Return [x, y] of the center of cell containing provided text 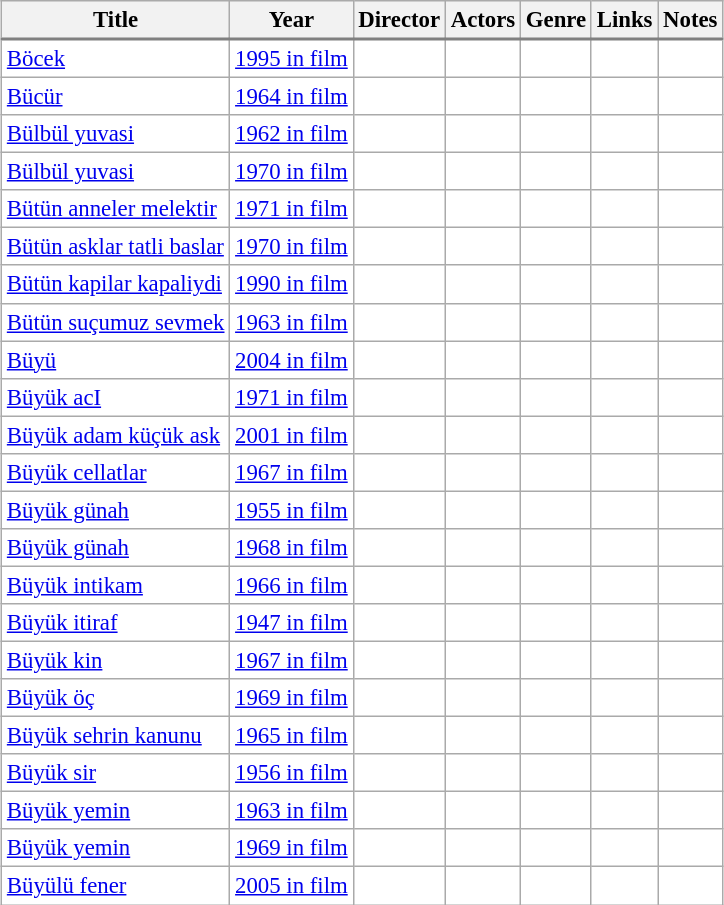
Büyü [116, 360]
Links [624, 20]
1962 in film [292, 134]
Bütün suçumuz sevmek [116, 322]
2004 in film [292, 360]
Genre [556, 20]
Notes [690, 20]
Bütün asklar tatli baslar [116, 247]
1968 in film [292, 548]
Büyük itiraf [116, 623]
Year [292, 20]
Böcek [116, 58]
Büyük sir [116, 773]
1966 in film [292, 585]
1964 in film [292, 96]
2001 in film [292, 435]
Bütün anneler melektir [116, 209]
2005 in film [292, 886]
Büyük cellatlar [116, 472]
1990 in film [292, 284]
Büyük intikam [116, 585]
1955 in film [292, 510]
1947 in film [292, 623]
Actors [482, 20]
Bütün kapilar kapaliydi [116, 284]
Bücür [116, 96]
1965 in film [292, 736]
Büyük acI [116, 397]
Büyük adam küçük ask [116, 435]
Büyük sehrin kanunu [116, 736]
Title [116, 20]
Büyük öç [116, 698]
1995 in film [292, 58]
1956 in film [292, 773]
Büyük kin [116, 660]
Director [399, 20]
Büyülü fener [116, 886]
